Find where the given text appears and provide that cell's center as [X, Y] coordinate. 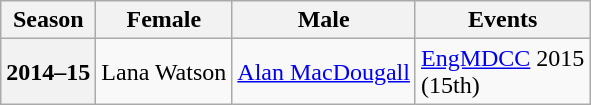
Female [164, 20]
EngMDCC 2015 (15th) [502, 72]
Lana Watson [164, 72]
Alan MacDougall [324, 72]
2014–15 [48, 72]
Male [324, 20]
Events [502, 20]
Season [48, 20]
